Return [X, Y] of the center of cell containing provided text 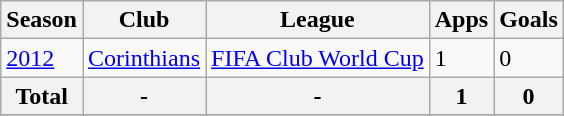
Goals [529, 20]
Corinthians [144, 58]
2012 [42, 58]
Season [42, 20]
Apps [461, 20]
Club [144, 20]
League [318, 20]
FIFA Club World Cup [318, 58]
Total [42, 96]
